Capture the cell that displays the provided text and extract its [x, y] central coordinate. 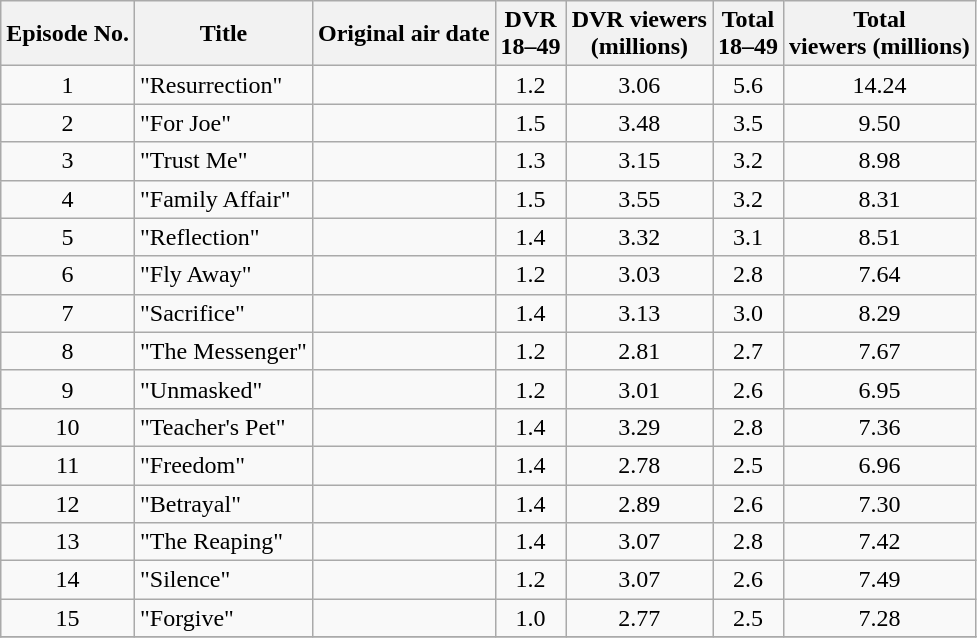
1.0 [530, 618]
3.29 [639, 427]
5.6 [748, 85]
"Silence" [224, 580]
7.64 [880, 275]
5 [68, 237]
2 [68, 123]
3.32 [639, 237]
"Teacher's Pet" [224, 427]
7 [68, 313]
"Unmasked" [224, 389]
3.15 [639, 161]
1 [68, 85]
3.13 [639, 313]
3.5 [748, 123]
10 [68, 427]
Title [224, 34]
7.28 [880, 618]
3.55 [639, 199]
"Family Affair" [224, 199]
"For Joe" [224, 123]
3.06 [639, 85]
7.30 [880, 503]
7.42 [880, 542]
9 [68, 389]
3 [68, 161]
3.1 [748, 237]
DVR viewers(millions) [639, 34]
Episode No. [68, 34]
9.50 [880, 123]
"Fly Away" [224, 275]
4 [68, 199]
3.48 [639, 123]
Original air date [404, 34]
"Forgive" [224, 618]
6 [68, 275]
"Reflection" [224, 237]
7.67 [880, 351]
8.98 [880, 161]
"Resurrection" [224, 85]
11 [68, 465]
"Freedom" [224, 465]
14 [68, 580]
1.3 [530, 161]
6.96 [880, 465]
2.7 [748, 351]
8.51 [880, 237]
7.36 [880, 427]
Total18–49 [748, 34]
13 [68, 542]
DVR18–49 [530, 34]
3.01 [639, 389]
8.29 [880, 313]
3.03 [639, 275]
"Sacrifice" [224, 313]
"The Messenger" [224, 351]
15 [68, 618]
3.0 [748, 313]
12 [68, 503]
7.49 [880, 580]
2.78 [639, 465]
"The Reaping" [224, 542]
"Betrayal" [224, 503]
2.89 [639, 503]
14.24 [880, 85]
6.95 [880, 389]
2.77 [639, 618]
8 [68, 351]
Totalviewers (millions) [880, 34]
"Trust Me" [224, 161]
2.81 [639, 351]
8.31 [880, 199]
